Return [x, y] of the center of cell containing provided text 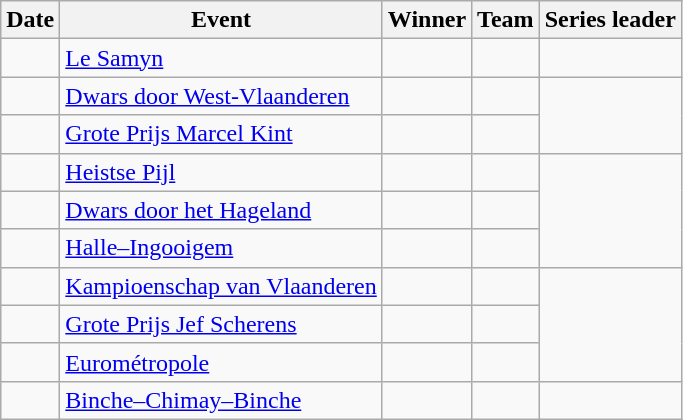
Dwars door het Hageland [221, 210]
Date [30, 20]
Heistse Pijl [221, 172]
Dwars door West-Vlaanderen [221, 96]
Halle–Ingooigem [221, 248]
Team [506, 20]
Kampioenschap van Vlaanderen [221, 286]
Le Samyn [221, 58]
Grote Prijs Jef Scherens [221, 324]
Event [221, 20]
Winner [426, 20]
Binche–Chimay–Binche [221, 400]
Eurométropole [221, 362]
Series leader [610, 20]
Grote Prijs Marcel Kint [221, 134]
